Find where the given text appears and provide that cell's center as (X, Y) coordinate. 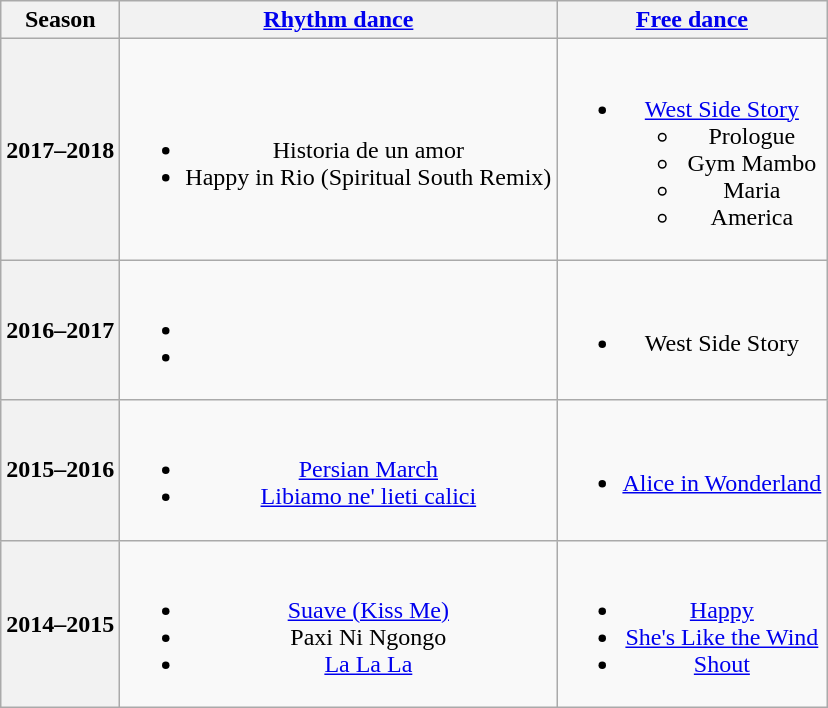
Season (60, 20)
Rhythm dance (338, 20)
Persian March Libiamo ne' lieti calici (338, 470)
Alice in Wonderland (692, 470)
2016–2017 (60, 330)
West Side Story (692, 330)
2015–2016 (60, 470)
2014–2015 (60, 624)
Historia de un amor Happy in Rio (Spiritual South Remix) (338, 150)
West Side Story PrologueGym MamboMariaAmerica (692, 150)
Happy She's Like the Wind Shout (692, 624)
Suave (Kiss Me) Paxi Ni Ngongo La La La (338, 624)
Free dance (692, 20)
2017–2018 (60, 150)
